Scan for the cell matching the given text and deliver its (X, Y) coordinate at center. 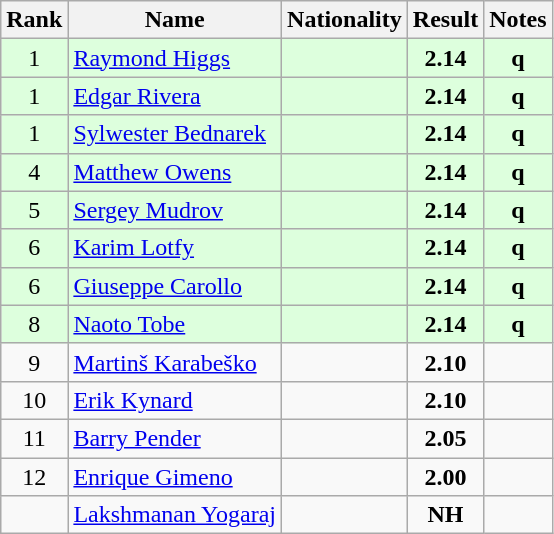
12 (34, 477)
Result (445, 20)
Edgar Rivera (175, 96)
5 (34, 210)
Rank (34, 20)
Naoto Tobe (175, 324)
4 (34, 172)
Barry Pender (175, 438)
10 (34, 400)
Enrique Gimeno (175, 477)
Karim Lotfy (175, 248)
Erik Kynard (175, 400)
Notes (518, 20)
11 (34, 438)
Sergey Mudrov (175, 210)
8 (34, 324)
9 (34, 362)
Matthew Owens (175, 172)
2.05 (445, 438)
Nationality (345, 20)
NH (445, 515)
2.00 (445, 477)
Giuseppe Carollo (175, 286)
Martinš Karabeško (175, 362)
Lakshmanan Yogaraj (175, 515)
Raymond Higgs (175, 58)
Sylwester Bednarek (175, 134)
Name (175, 20)
